Find where the given text appears and provide that cell's center as (x, y) coordinate. 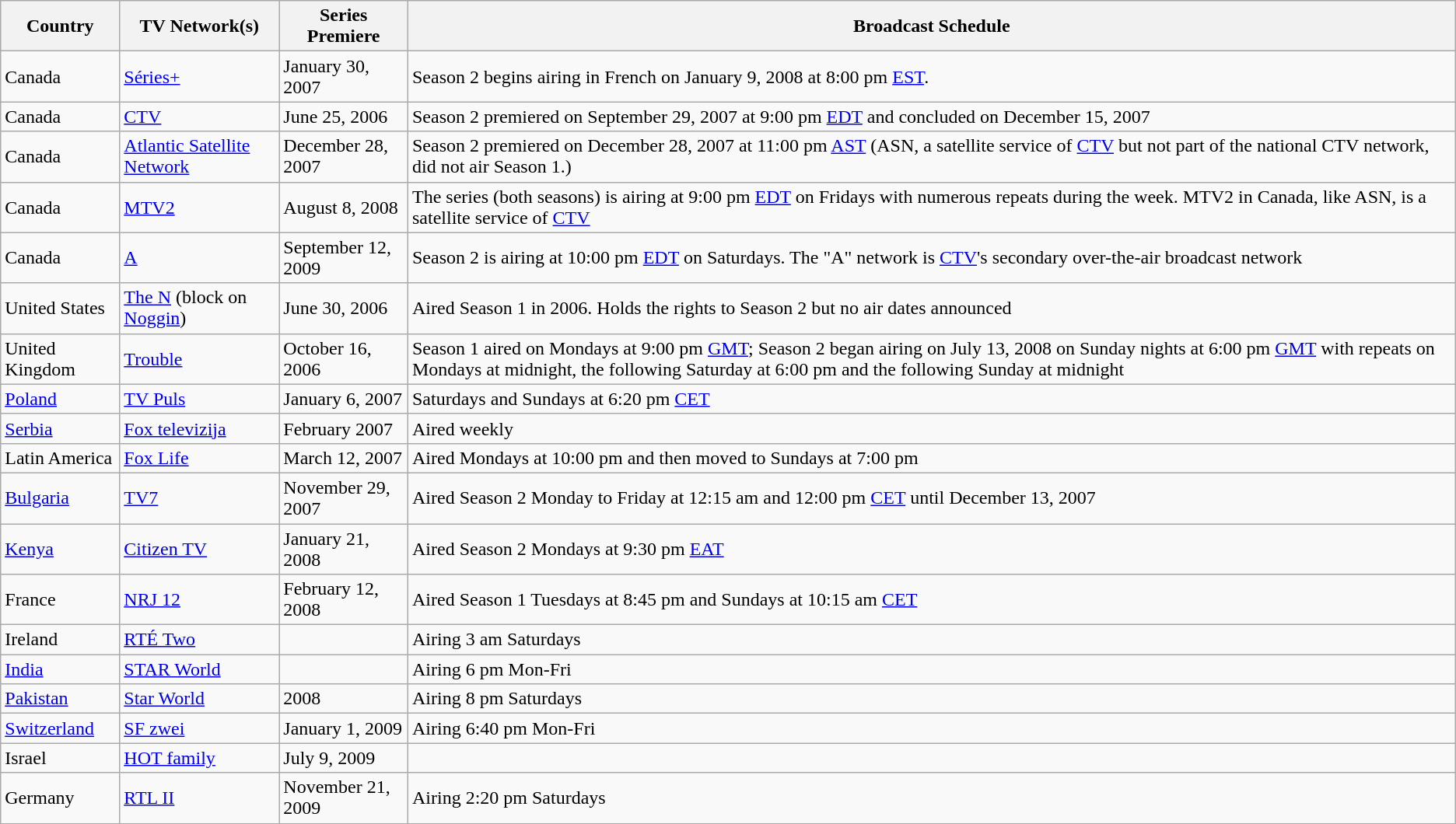
A (199, 258)
RTL II (199, 798)
HOT family (199, 758)
September 12, 2009 (344, 258)
Season 2 premiered on September 29, 2007 at 9:00 pm EDT and concluded on December 15, 2007 (932, 117)
Airing 3 am Saturdays (932, 640)
Broadcast Schedule (932, 26)
Airing 6 pm Mon-Fri (932, 669)
June 30, 2006 (344, 308)
Season 2 begins airing in French on January 9, 2008 at 8:00 pm EST. (932, 76)
Fox Life (199, 458)
Airing 6:40 pm Mon-Fri (932, 728)
Country (61, 26)
Bulgaria (61, 498)
NRJ 12 (199, 600)
Saturdays and Sundays at 6:20 pm CET (932, 399)
TV Network(s) (199, 26)
Kenya (61, 549)
Aired Season 1 Tuesdays at 8:45 pm and Sundays at 10:15 am CET (932, 600)
August 8, 2008 (344, 207)
Séries+ (199, 76)
February 2007 (344, 428)
November 29, 2007 (344, 498)
2008 (344, 699)
RTÉ Two (199, 640)
MTV2 (199, 207)
Airing 2:20 pm Saturdays (932, 798)
January 1, 2009 (344, 728)
Atlantic Satellite Network (199, 157)
February 12, 2008 (344, 600)
India (61, 669)
Israel (61, 758)
Latin America (61, 458)
Serbia (61, 428)
January 21, 2008 (344, 549)
France (61, 600)
Ireland (61, 640)
Trouble (199, 359)
SF zwei (199, 728)
Aired weekly (932, 428)
Aired Mondays at 10:00 pm and then moved to Sundays at 7:00 pm (932, 458)
Fox televizija (199, 428)
Airing 8 pm Saturdays (932, 699)
January 6, 2007 (344, 399)
STAR World (199, 669)
Season 2 is airing at 10:00 pm EDT on Saturdays. The "A" network is CTV's secondary over-the-air broadcast network (932, 258)
Switzerland (61, 728)
October 16, 2006 (344, 359)
United Kingdom (61, 359)
Poland (61, 399)
July 9, 2009 (344, 758)
Star World (199, 699)
TV7 (199, 498)
March 12, 2007 (344, 458)
CTV (199, 117)
June 25, 2006 (344, 117)
Aired Season 2 Monday to Friday at 12:15 am and 12:00 pm CET until December 13, 2007 (932, 498)
TV Puls (199, 399)
The N (block on Noggin) (199, 308)
Pakistan (61, 699)
January 30, 2007 (344, 76)
Series Premiere (344, 26)
December 28, 2007 (344, 157)
Germany (61, 798)
Citizen TV (199, 549)
Aired Season 2 Mondays at 9:30 pm EAT (932, 549)
Aired Season 1 in 2006. Holds the rights to Season 2 but no air dates announced (932, 308)
November 21, 2009 (344, 798)
United States (61, 308)
